Capture the cell that displays the provided text and extract its [X, Y] central coordinate. 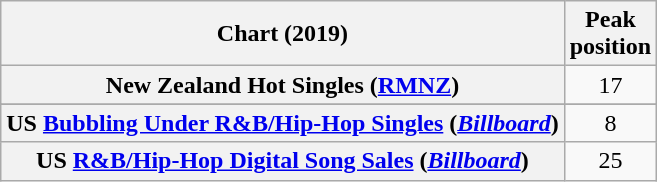
17 [610, 85]
Peakposition [610, 34]
New Zealand Hot Singles (RMNZ) [282, 85]
US R&B/Hip-Hop Digital Song Sales (Billboard) [282, 161]
US Bubbling Under R&B/Hip-Hop Singles (Billboard) [282, 123]
Chart (2019) [282, 34]
8 [610, 123]
25 [610, 161]
